Detect which cell encompasses the target text, then output its [X, Y] center coordinate. 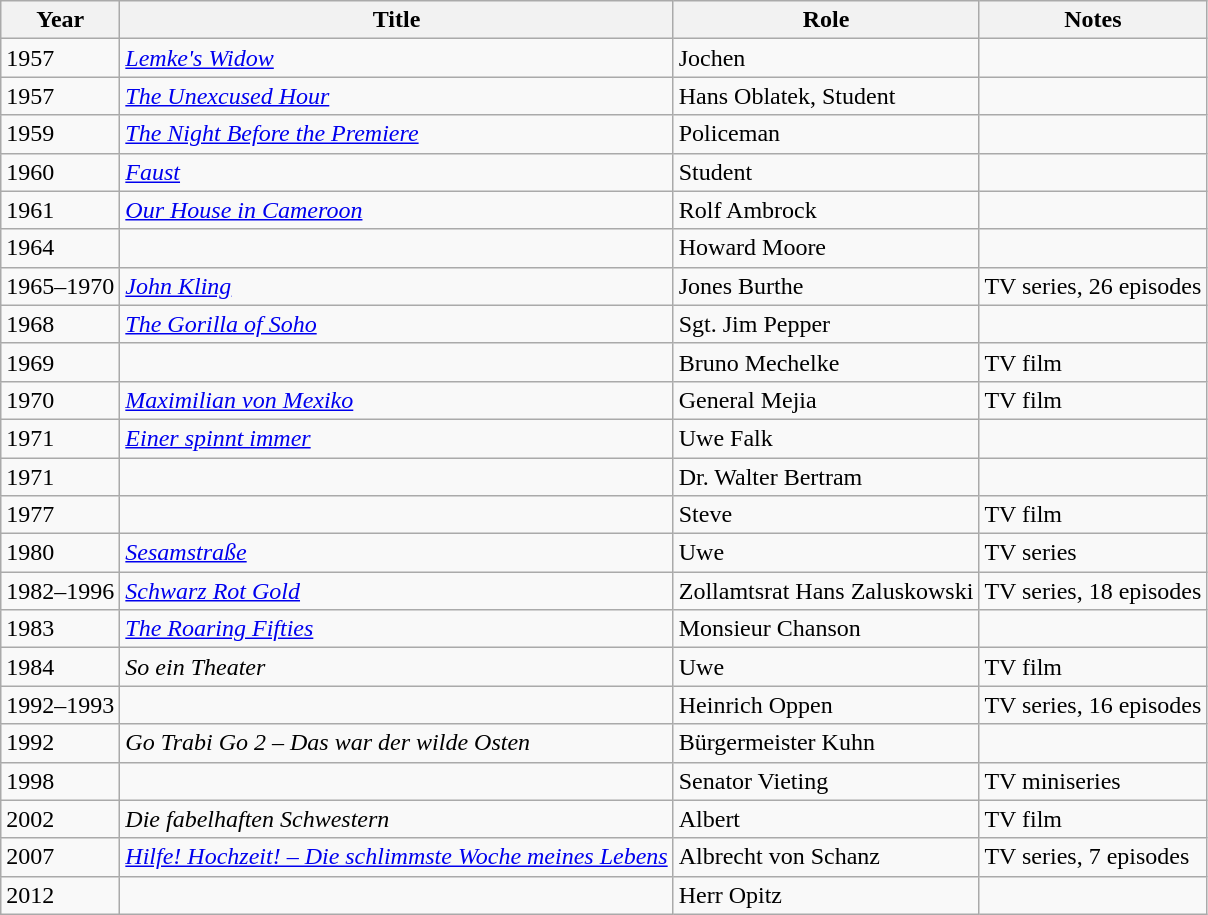
TV series, 16 episodes [1093, 705]
1992 [60, 743]
Go Trabi Go 2 – Das war der wilde Osten [396, 743]
2007 [60, 857]
1959 [60, 134]
Our House in Cameroon [396, 210]
TV series, 7 episodes [1093, 857]
So ein Theater [396, 667]
1983 [60, 629]
Schwarz Rot Gold [396, 591]
TV series [1093, 553]
Senator Vieting [826, 781]
Uwe Falk [826, 438]
Role [826, 20]
Sesamstraße [396, 553]
Rolf Ambrock [826, 210]
1965–1970 [60, 286]
1964 [60, 248]
1970 [60, 400]
Hans Oblatek, Student [826, 96]
Monsieur Chanson [826, 629]
Notes [1093, 20]
Jochen [826, 58]
Die fabelhaften Schwestern [396, 819]
1968 [60, 324]
The Unexcused Hour [396, 96]
Student [826, 172]
The Gorilla of Soho [396, 324]
1960 [60, 172]
Jones Burthe [826, 286]
Herr Opitz [826, 895]
1961 [60, 210]
1977 [60, 515]
Steve [826, 515]
1984 [60, 667]
Maximilian von Mexiko [396, 400]
Howard Moore [826, 248]
Bürgermeister Kuhn [826, 743]
Bruno Mechelke [826, 362]
Einer spinnt immer [396, 438]
Faust [396, 172]
Heinrich Oppen [826, 705]
TV series, 26 episodes [1093, 286]
Sgt. Jim Pepper [826, 324]
The Night Before the Premiere [396, 134]
John Kling [396, 286]
The Roaring Fifties [396, 629]
Title [396, 20]
Lemke's Widow [396, 58]
2002 [60, 819]
1969 [60, 362]
Hilfe! Hochzeit! – Die schlimmste Woche meines Lebens [396, 857]
Zollamtsrat Hans Zaluskowski [826, 591]
TV series, 18 episodes [1093, 591]
1998 [60, 781]
Year [60, 20]
Albrecht von Schanz [826, 857]
2012 [60, 895]
TV miniseries [1093, 781]
Albert [826, 819]
1980 [60, 553]
Dr. Walter Bertram [826, 477]
Policeman [826, 134]
1992–1993 [60, 705]
General Mejia [826, 400]
1982–1996 [60, 591]
